Search for the cell housing the specified text and yield its [x, y] center coordinate. 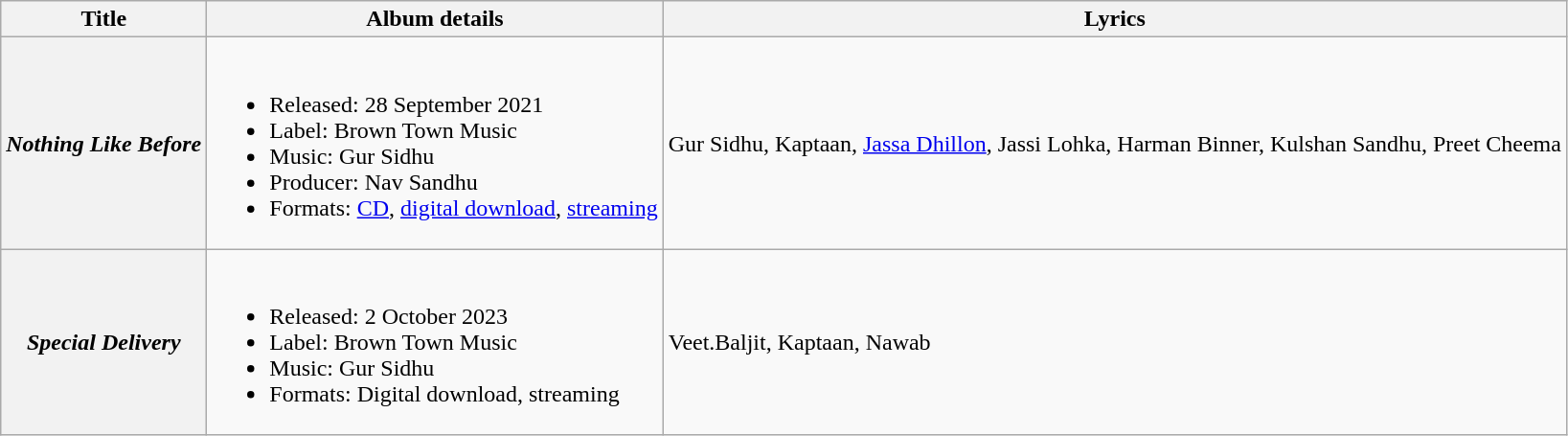
Lyrics [1115, 19]
Nothing Like Before [103, 144]
Released: 2 October 2023Label: Brown Town MusicMusic: Gur SidhuFormats: Digital download, streaming [435, 342]
Veet.Baljit, Kaptaan, Nawab [1115, 342]
Album details [435, 19]
Special Delivery [103, 342]
Gur Sidhu, Kaptaan, Jassa Dhillon, Jassi Lohka, Harman Binner, Kulshan Sandhu, Preet Cheema [1115, 144]
Title [103, 19]
Released: 28 September 2021Label: Brown Town MusicMusic: Gur SidhuProducer: Nav SandhuFormats: CD, digital download, streaming [435, 144]
